Provide the [X, Y] coordinate of the cell's center where the given text is located.  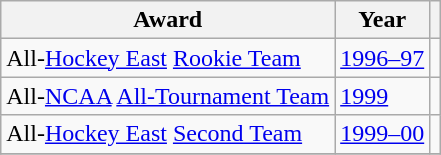
1996–97 [382, 58]
Award [168, 20]
1999–00 [382, 134]
1999 [382, 96]
All-Hockey East Second Team [168, 134]
All-Hockey East Rookie Team [168, 58]
Year [382, 20]
All-NCAA All-Tournament Team [168, 96]
